Identify which cell holds the provided text, then report its (x, y) central coordinate. 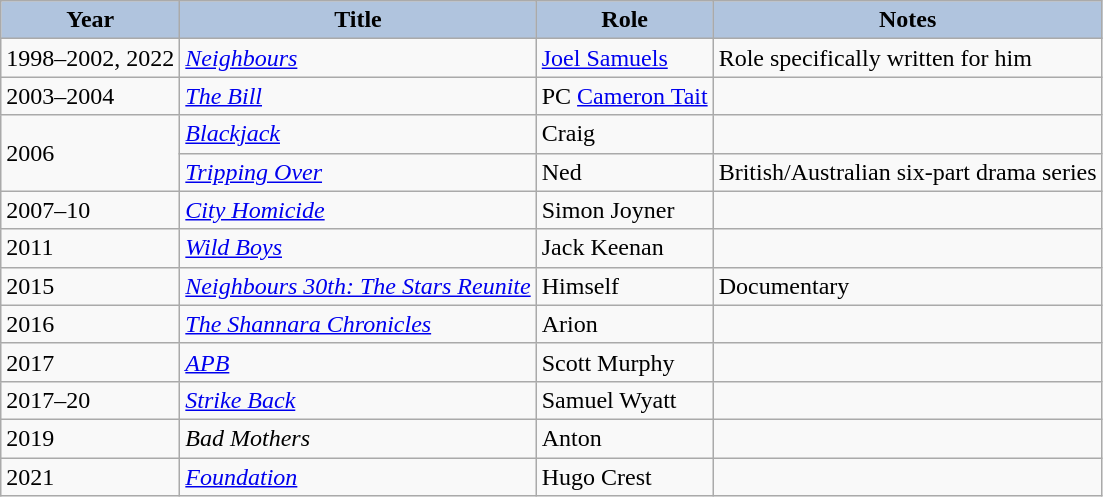
2006 (90, 153)
2015 (90, 286)
British/Australian six-part drama series (908, 172)
Bad Mothers (358, 438)
PC Cameron Tait (624, 96)
Anton (624, 438)
Simon Joyner (624, 210)
Joel Samuels (624, 58)
Arion (624, 324)
Foundation (358, 477)
2017 (90, 362)
2016 (90, 324)
Role specifically written for him (908, 58)
2017–20 (90, 400)
Tripping Over (358, 172)
Scott Murphy (624, 362)
Neighbours 30th: The Stars Reunite (358, 286)
The Shannara Chronicles (358, 324)
Hugo Crest (624, 477)
Samuel Wyatt (624, 400)
Jack Keenan (624, 248)
Craig (624, 134)
2021 (90, 477)
Blackjack (358, 134)
Wild Boys (358, 248)
2011 (90, 248)
2019 (90, 438)
APB (358, 362)
Strike Back (358, 400)
Title (358, 20)
The Bill (358, 96)
Ned (624, 172)
Notes (908, 20)
Himself (624, 286)
City Homicide (358, 210)
Documentary (908, 286)
2007–10 (90, 210)
2003–2004 (90, 96)
Neighbours (358, 58)
1998–2002, 2022 (90, 58)
Year (90, 20)
Role (624, 20)
